Scan for the cell matching the given text and deliver its (x, y) coordinate at center. 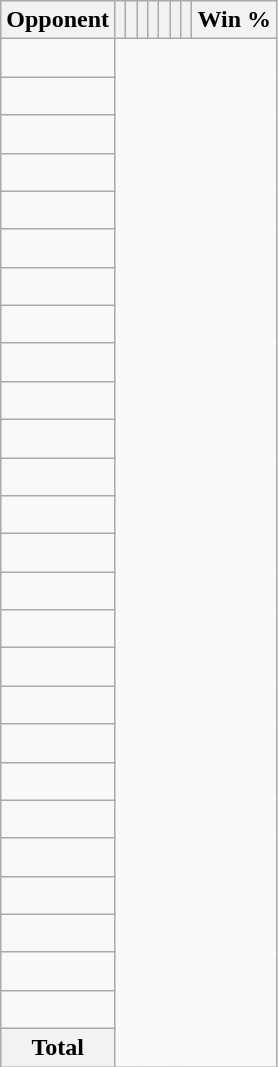
Win % (234, 20)
Opponent (58, 20)
Total (58, 1047)
